Determine the (X, Y) coordinate at the center of the cell enclosing the given text.  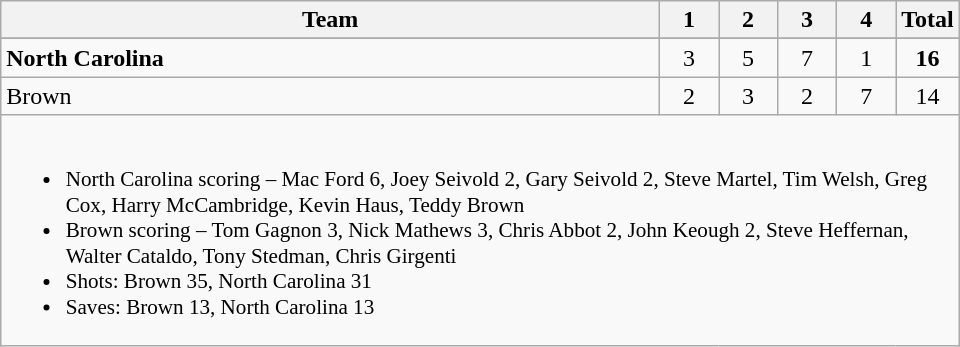
North Carolina (330, 58)
Total (928, 20)
Team (330, 20)
4 (866, 20)
16 (928, 58)
5 (748, 58)
14 (928, 96)
Brown (330, 96)
